Locate the cell with the specified text and output its (x, y) center coordinate. 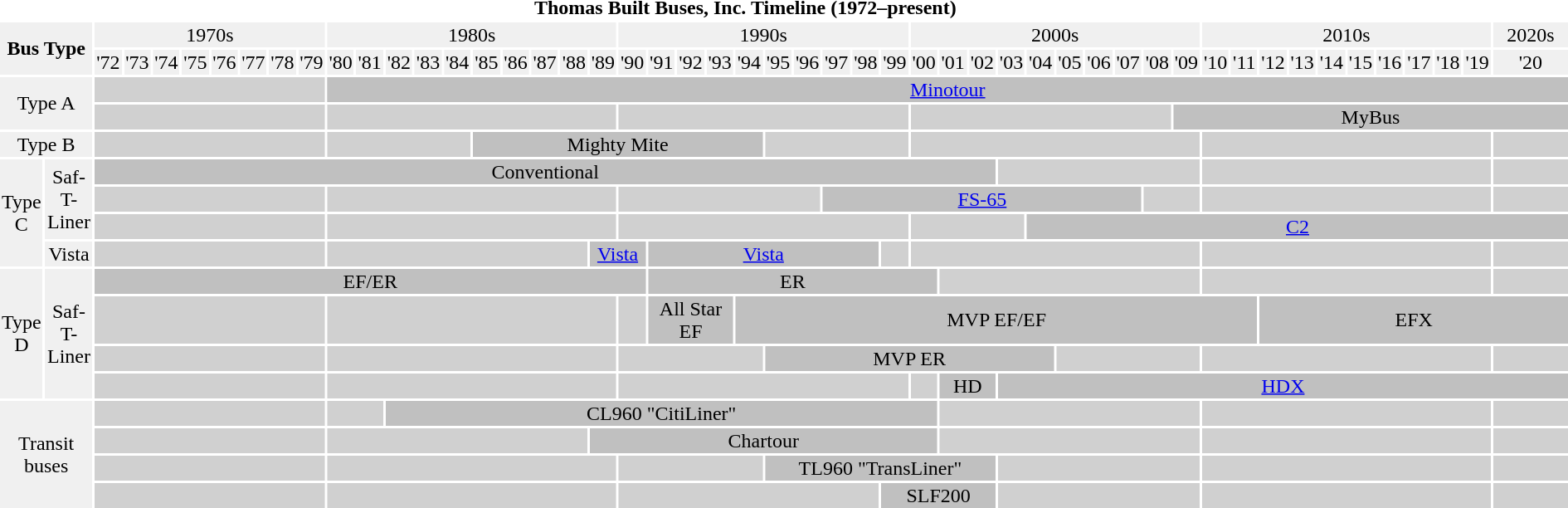
'79 (311, 62)
'77 (253, 62)
HDX (1283, 386)
Bus Type (46, 48)
Type D (22, 334)
EFX (1414, 320)
'14 (1332, 62)
'89 (603, 62)
CL960 "CitiLiner" (662, 413)
C2 (1298, 227)
ER (792, 281)
'95 (778, 62)
'87 (545, 62)
'72 (108, 62)
1990s (763, 35)
FS-65 (982, 199)
'08 (1157, 62)
MyBus (1371, 117)
'85 (486, 62)
'96 (807, 62)
Type B (46, 144)
1980s (471, 35)
Type C (22, 212)
2010s (1346, 35)
'93 (720, 62)
'20 (1531, 62)
'13 (1303, 62)
Conventional (545, 172)
'91 (661, 62)
2000s (1055, 35)
'82 (399, 62)
Transit buses (46, 455)
'03 (1011, 62)
Mighty Mite (617, 144)
'78 (282, 62)
'76 (224, 62)
TL960 "TransLiner" (880, 468)
SLF200 (938, 496)
HD (967, 386)
'18 (1448, 62)
'90 (632, 62)
'74 (166, 62)
'04 (1040, 62)
'11 (1244, 62)
MVP ER (909, 359)
Chartour (763, 441)
EF/ER (370, 281)
'75 (195, 62)
MVP EF/EF (997, 320)
'01 (953, 62)
'94 (749, 62)
'81 (370, 62)
Type A (46, 103)
'02 (982, 62)
'83 (428, 62)
'88 (574, 62)
'97 (836, 62)
'92 (690, 62)
'99 (894, 62)
2020s (1531, 35)
'17 (1419, 62)
'06 (1098, 62)
'86 (515, 62)
Minotour (947, 90)
All Star EF (690, 320)
1970s (209, 35)
'19 (1478, 62)
'09 (1186, 62)
'10 (1215, 62)
'98 (865, 62)
'73 (137, 62)
'07 (1128, 62)
'15 (1361, 62)
'05 (1069, 62)
'84 (457, 62)
'80 (340, 62)
'12 (1273, 62)
'00 (923, 62)
'16 (1390, 62)
